Capture the cell that displays the provided text and extract its (X, Y) central coordinate. 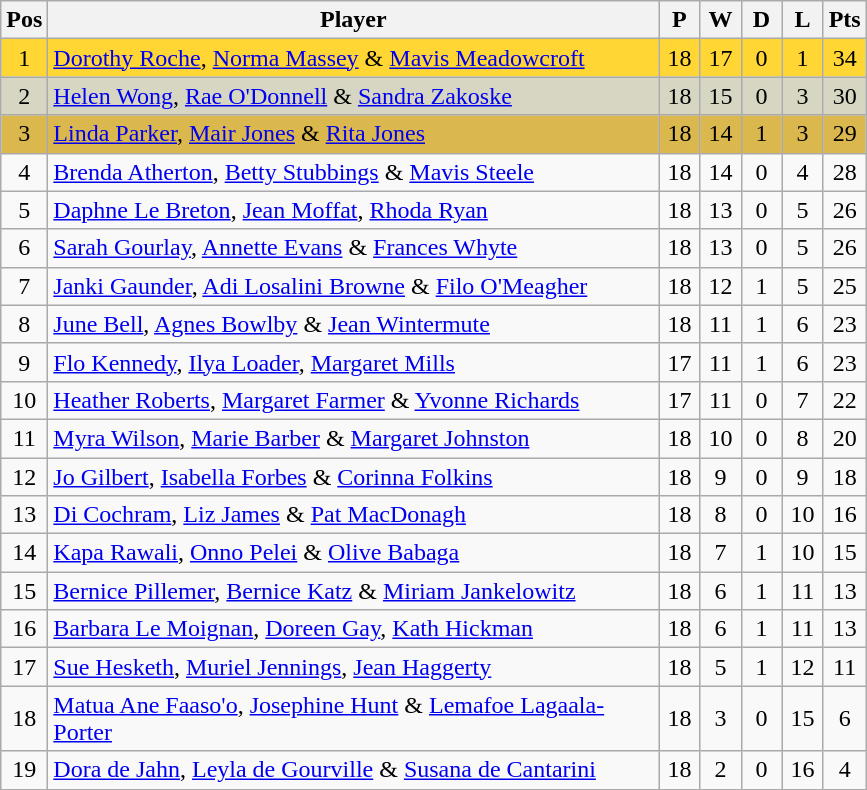
June Bell, Agnes Bowlby & Jean Wintermute (354, 324)
Kapa Rawali, Onno Pelei & Olive Babaga (354, 553)
20 (844, 438)
Brenda Atherton, Betty Stubbings & Mavis Steele (354, 172)
Linda Parker, Mair Jones & Rita Jones (354, 134)
Sue Hesketh, Muriel Jennings, Jean Haggerty (354, 667)
28 (844, 172)
Bernice Pillemer, Bernice Katz & Miriam Jankelowitz (354, 591)
25 (844, 286)
L (802, 20)
Dora de Jahn, Leyla de Gourville & Susana de Cantarini (354, 770)
Heather Roberts, Margaret Farmer & Yvonne Richards (354, 400)
Dorothy Roche, Norma Massey & Mavis Meadowcroft (354, 58)
P (680, 20)
Matua Ane Faaso'o, Josephine Hunt & Lemafoe Lagaala-Porter (354, 718)
Di Cochram, Liz James & Pat MacDonagh (354, 515)
34 (844, 58)
Pts (844, 20)
Daphne Le Breton, Jean Moffat, Rhoda Ryan (354, 210)
Myra Wilson, Marie Barber & Margaret Johnston (354, 438)
Barbara Le Moignan, Doreen Gay, Kath Hickman (354, 629)
Sarah Gourlay, Annette Evans & Frances Whyte (354, 248)
Jo Gilbert, Isabella Forbes & Corinna Folkins (354, 477)
Player (354, 20)
D (762, 20)
Pos (24, 20)
30 (844, 96)
19 (24, 770)
W (720, 20)
22 (844, 400)
Janki Gaunder, Adi Losalini Browne & Filo O'Meagher (354, 286)
Flo Kennedy, Ilya Loader, Margaret Mills (354, 362)
29 (844, 134)
Helen Wong, Rae O'Donnell & Sandra Zakoske (354, 96)
